Detect which cell encompasses the target text, then output its [X, Y] center coordinate. 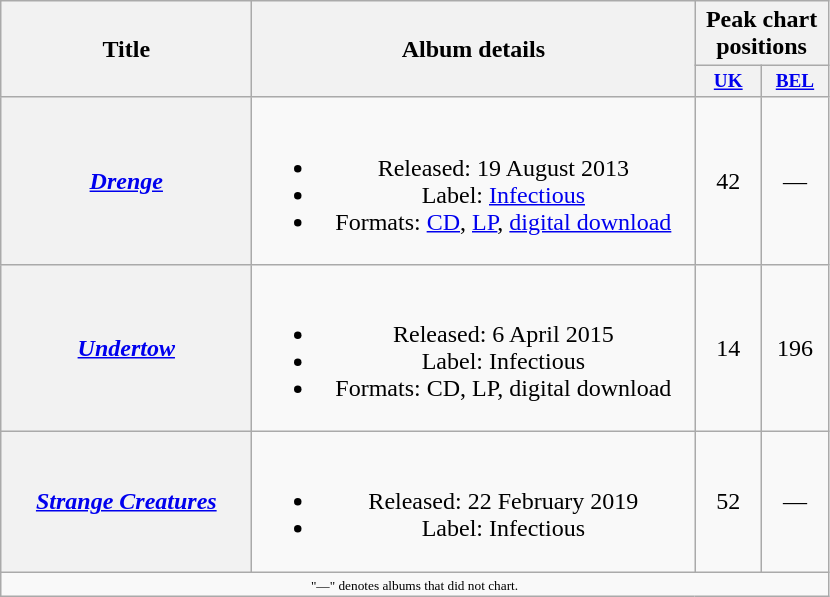
52 [728, 502]
Peak chart positions [762, 34]
Undertow [126, 348]
Album details [474, 50]
Released: 22 February 2019Label: Infectious [474, 502]
14 [728, 348]
"—" denotes albums that did not chart. [415, 584]
Title [126, 50]
UK [728, 82]
Released: 6 April 2015Label: InfectiousFormats: CD, LP, digital download [474, 348]
Strange Creatures [126, 502]
Released: 19 August 2013Label: InfectiousFormats: CD, LP, digital download [474, 180]
BEL [796, 82]
Drenge [126, 180]
42 [728, 180]
196 [796, 348]
